From the cell containing the given text, extract its center point as [x, y] coordinate. 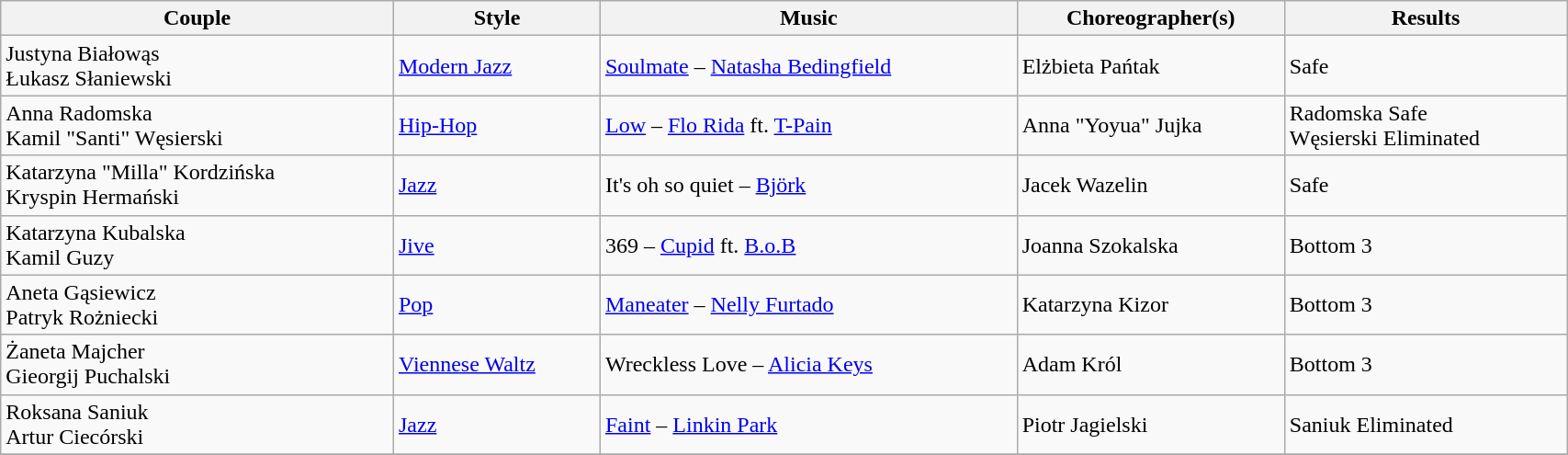
Joanna Szokalska [1150, 245]
Katarzyna "Milla" KordzińskaKryspin Hermański [197, 186]
Jacek Wazelin [1150, 186]
Jive [496, 245]
Choreographer(s) [1150, 18]
Aneta GąsiewiczPatryk Rożniecki [197, 305]
Couple [197, 18]
Wreckless Love – Alicia Keys [808, 364]
Maneater – Nelly Furtado [808, 305]
Adam Król [1150, 364]
Piotr Jagielski [1150, 425]
Katarzyna Kizor [1150, 305]
Anna RadomskaKamil "Santi" Węsierski [197, 125]
It's oh so quiet – Björk [808, 186]
Katarzyna KubalskaKamil Guzy [197, 245]
Style [496, 18]
Elżbieta Pańtak [1150, 66]
Faint – Linkin Park [808, 425]
Music [808, 18]
Results [1426, 18]
Viennese Waltz [496, 364]
Żaneta MajcherGieorgij Puchalski [197, 364]
Roksana SaniukArtur Ciecórski [197, 425]
Pop [496, 305]
Low – Flo Rida ft. T-Pain [808, 125]
Hip-Hop [496, 125]
Saniuk Eliminated [1426, 425]
Justyna BiałowąsŁukasz Słaniewski [197, 66]
369 – Cupid ft. B.o.B [808, 245]
Soulmate – Natasha Bedingfield [808, 66]
Modern Jazz [496, 66]
Radomska SafeWęsierski Eliminated [1426, 125]
Anna "Yoyua" Jujka [1150, 125]
